Detect which cell encompasses the target text, then output its [x, y] center coordinate. 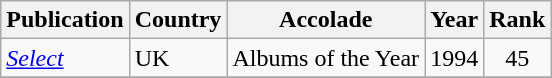
Country [178, 20]
Year [454, 20]
Rank [518, 20]
UK [178, 58]
45 [518, 58]
Albums of the Year [326, 58]
Accolade [326, 20]
Publication [65, 20]
Select [65, 58]
1994 [454, 58]
